Determine the [X, Y] coordinate at the center of the cell enclosing the given text.  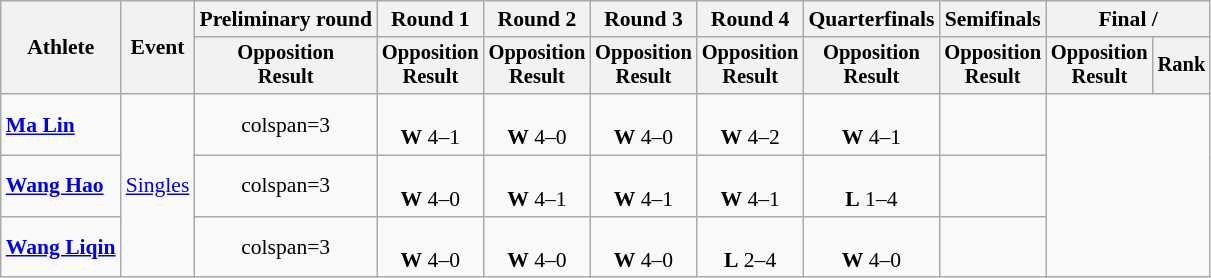
Wang Liqin [61, 248]
Semifinals [992, 19]
Singles [158, 186]
Quarterfinals [871, 19]
Preliminary round [286, 19]
Event [158, 48]
Wang Hao [61, 186]
Round 1 [430, 19]
W 4–2 [750, 124]
Athlete [61, 48]
L 1–4 [871, 186]
Rank [1182, 66]
Round 4 [750, 19]
Round 3 [644, 19]
Final / [1128, 19]
Ma Lin [61, 124]
L 2–4 [750, 248]
Round 2 [538, 19]
